For the text-containing cell, return its midpoint in (X, Y) coordinate format. 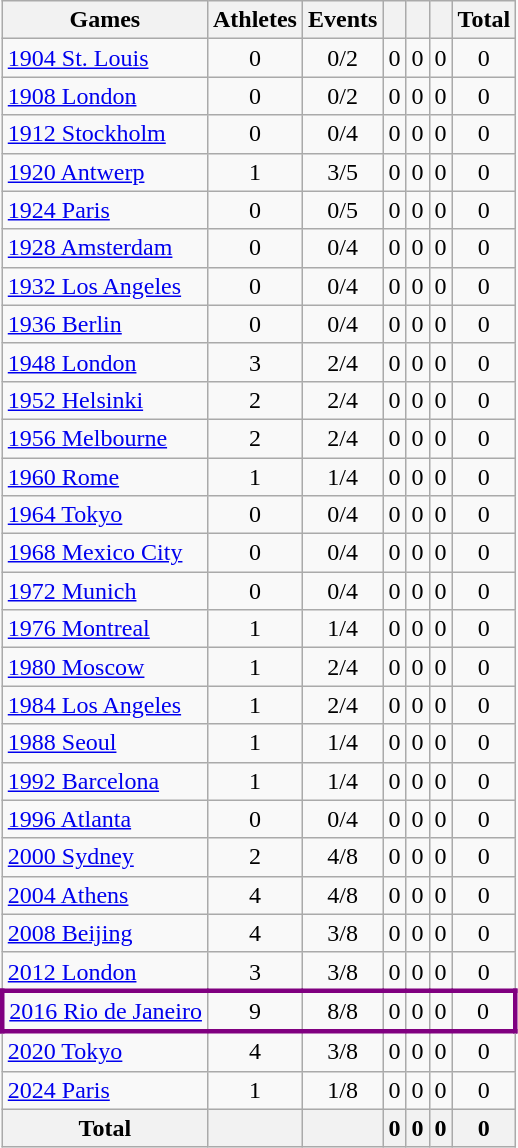
2008 Beijing (104, 933)
1952 Helsinki (104, 400)
1924 Paris (104, 210)
1968 Mexico City (104, 553)
Athletes (254, 20)
1948 London (104, 362)
2000 Sydney (104, 857)
1908 London (104, 96)
1960 Rome (104, 477)
1972 Munich (104, 591)
1992 Barcelona (104, 781)
1988 Seoul (104, 743)
8/8 (342, 1010)
1/8 (342, 1090)
1928 Amsterdam (104, 248)
2004 Athens (104, 895)
Events (342, 20)
2024 Paris (104, 1090)
3/5 (342, 172)
2016 Rio de Janeiro (104, 1010)
Games (104, 20)
1932 Los Angeles (104, 286)
1980 Moscow (104, 667)
1904 St. Louis (104, 58)
1976 Montreal (104, 629)
1984 Los Angeles (104, 705)
2012 London (104, 971)
1936 Berlin (104, 324)
9 (254, 1010)
2020 Tokyo (104, 1051)
1996 Atlanta (104, 819)
1912 Stockholm (104, 134)
1920 Antwerp (104, 172)
1956 Melbourne (104, 438)
1964 Tokyo (104, 515)
0/5 (342, 210)
